Scan for the cell matching the given text and deliver its [x, y] coordinate at center. 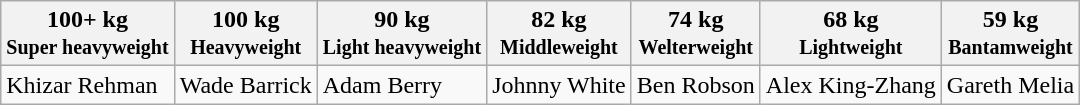
59 kgBantamweight [1010, 34]
Johnny White [560, 85]
Khizar Rehman [88, 85]
Adam Berry [402, 85]
82 kgMiddleweight [560, 34]
100 kgHeavyweight [246, 34]
Gareth Melia [1010, 85]
Ben Robson [696, 85]
68 kgLightweight [850, 34]
Wade Barrick [246, 85]
100+ kgSuper heavyweight [88, 34]
Alex King-Zhang [850, 85]
74 kgWelterweight [696, 34]
90 kgLight heavyweight [402, 34]
